Locate the cell with the specified text and output its [x, y] center coordinate. 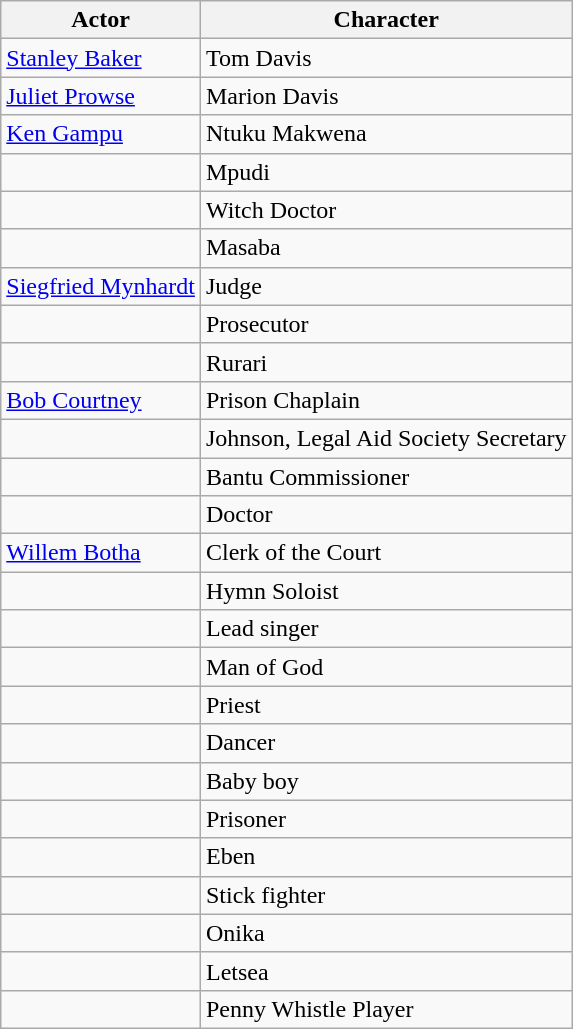
Baby boy [386, 781]
Ntuku Makwena [386, 134]
Character [386, 20]
Juliet Prowse [101, 96]
Doctor [386, 515]
Prosecutor [386, 324]
Onika [386, 933]
Siegfried Mynhardt [101, 286]
Marion Davis [386, 96]
Johnson, Legal Aid Society Secretary [386, 438]
Dancer [386, 743]
Letsea [386, 971]
Lead singer [386, 629]
Bantu Commissioner [386, 477]
Tom Davis [386, 58]
Mpudi [386, 172]
Hymn Soloist [386, 591]
Judge [386, 286]
Penny Whistle Player [386, 1009]
Actor [101, 20]
Priest [386, 705]
Clerk of the Court [386, 553]
Stanley Baker [101, 58]
Bob Courtney [101, 400]
Rurari [386, 362]
Eben [386, 857]
Ken Gampu [101, 134]
Prisoner [386, 819]
Prison Chaplain [386, 400]
Witch Doctor [386, 210]
Willem Botha [101, 553]
Man of God [386, 667]
Masaba [386, 248]
Stick fighter [386, 895]
